Extract the (x, y) coordinate from the center of the cell holding the provided text.  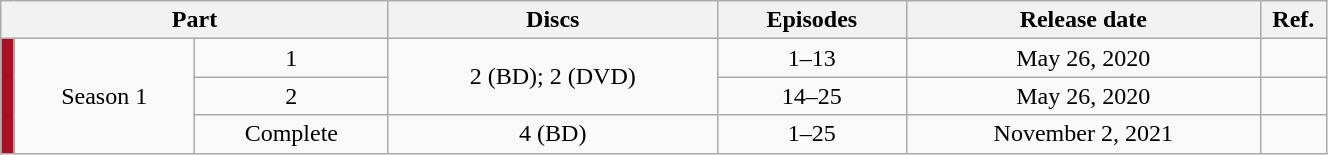
Discs (552, 20)
Part (195, 20)
2 (291, 96)
1–13 (812, 58)
4 (BD) (552, 134)
Complete (291, 134)
14–25 (812, 96)
Episodes (812, 20)
November 2, 2021 (1083, 134)
Ref. (1293, 20)
Season 1 (104, 96)
1–25 (812, 134)
Release date (1083, 20)
2 (BD); 2 (DVD) (552, 77)
1 (291, 58)
